Return the (x, y) coordinate for the center point of the cell that contains the specified text.  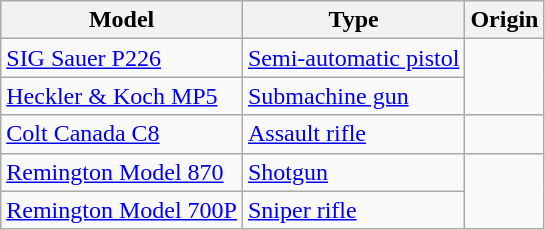
Colt Canada C8 (122, 134)
Semi-automatic pistol (353, 58)
Shotgun (353, 172)
Type (353, 20)
Remington Model 870 (122, 172)
Submachine gun (353, 96)
Origin (504, 20)
Assault rifle (353, 134)
SIG Sauer P226 (122, 58)
Remington Model 700P (122, 210)
Model (122, 20)
Sniper rifle (353, 210)
Heckler & Koch MP5 (122, 96)
